Output the (x, y) coordinate of the center of the cell containing the given text.  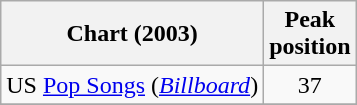
Chart (2003) (132, 34)
Peakposition (310, 34)
37 (310, 85)
US Pop Songs (Billboard) (132, 85)
